Output the (X, Y) coordinate of the center of the cell containing the given text.  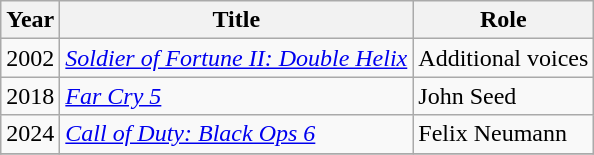
2018 (30, 96)
Title (236, 20)
Far Cry 5 (236, 96)
Additional voices (504, 58)
John Seed (504, 96)
Role (504, 20)
2002 (30, 58)
Felix Neumann (504, 134)
Soldier of Fortune II: Double Helix (236, 58)
Call of Duty: Black Ops 6 (236, 134)
Year (30, 20)
2024 (30, 134)
